For the text-containing cell, return its midpoint in [X, Y] coordinate format. 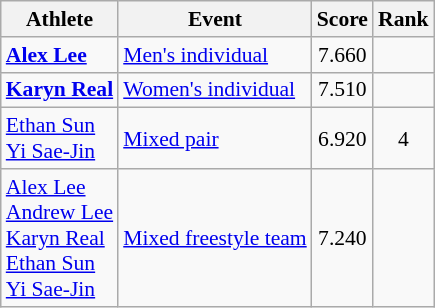
Karyn Real [60, 90]
Men's individual [215, 55]
Ethan SunYi Sae-Jin [60, 138]
Alex LeeAndrew LeeKaryn RealEthan SunYi Sae-Jin [60, 238]
Rank [404, 19]
Alex Lee [60, 55]
Score [342, 19]
7.240 [342, 238]
6.920 [342, 138]
Athlete [60, 19]
Mixed freestyle team [215, 238]
Women's individual [215, 90]
4 [404, 138]
Mixed pair [215, 138]
7.660 [342, 55]
Event [215, 19]
7.510 [342, 90]
